Find where the given text appears and provide that cell's center as (x, y) coordinate. 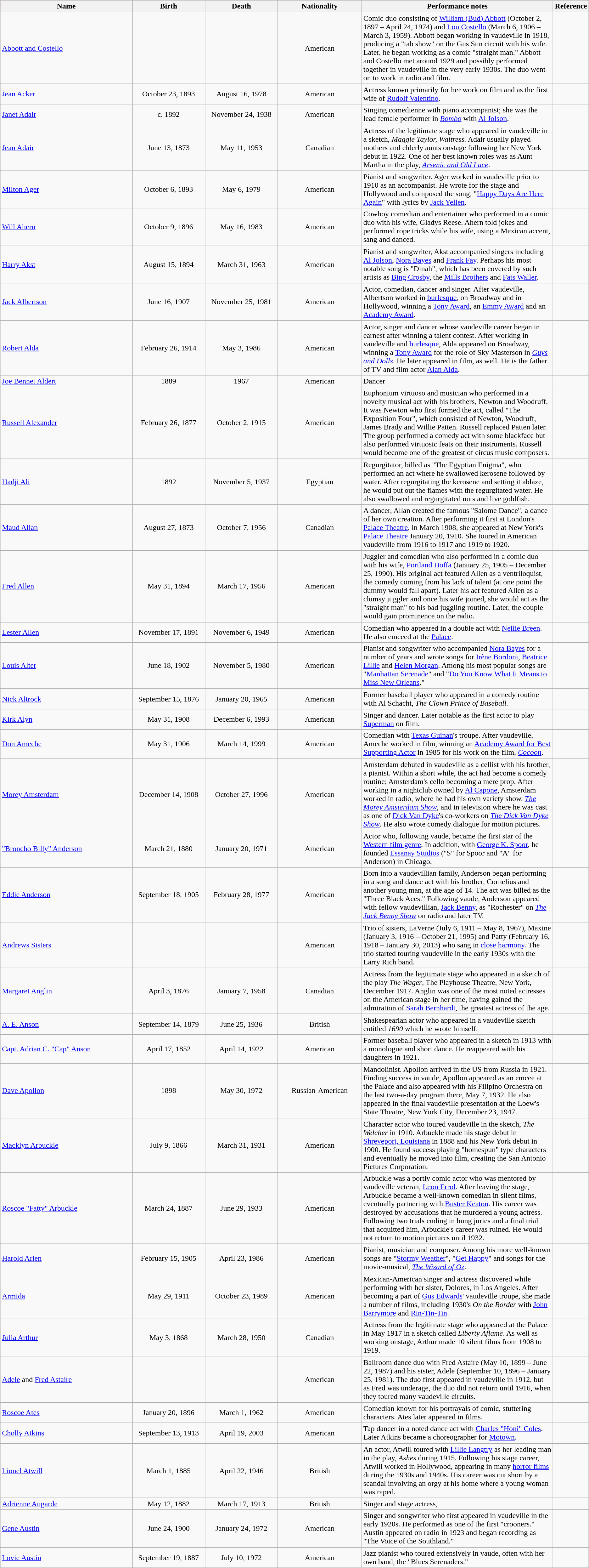
1898 (169, 1091)
Nationality (320, 6)
Lester Allen (66, 632)
October 7, 1956 (241, 528)
May 3, 1986 (241, 348)
Birth (169, 6)
February 28, 1977 (241, 895)
December 6, 1993 (241, 719)
August 15, 1894 (169, 264)
Egyptian (320, 481)
Harry Akst (66, 264)
August 27, 1873 (169, 528)
Margaret Anglin (66, 991)
January 24, 1972 (241, 1528)
Singer and stage actress, (457, 1504)
September 18, 1905 (169, 895)
June 25, 1936 (241, 1024)
September 13, 1913 (169, 1433)
Reference (571, 6)
November 17, 1891 (169, 632)
January 20, 1896 (169, 1412)
November 24, 1938 (241, 115)
February 26, 1914 (169, 348)
Kirk Alyn (66, 719)
May 12, 1882 (169, 1504)
October 2, 1915 (241, 423)
Comedian known for his portrayals of comic, stuttering characters. Ates later appeared in films. (457, 1412)
Jack Albertson (66, 302)
March 28, 1950 (241, 1338)
July 10, 1972 (241, 1557)
April 23, 1986 (241, 1258)
June 16, 1907 (169, 302)
May 31, 1906 (169, 744)
Nick Altrock (66, 699)
Joe Bennet Aldert (66, 381)
September 14, 1879 (169, 1024)
May 6, 1979 (241, 190)
Maud Allan (66, 528)
Lionel Atwill (66, 1470)
Jean Adair (66, 148)
c. 1892 (169, 115)
Jazz pianist who toured extensively in vaude, often with her own band, the "Blues Serenaders." (457, 1557)
February 26, 1877 (169, 423)
Dave Apollon (66, 1091)
October 23, 1989 (241, 1296)
Death (241, 6)
Name (66, 6)
May 29, 1911 (169, 1296)
January 7, 1958 (241, 991)
Fred Allen (66, 586)
Andrews Sisters (66, 945)
March 31, 1931 (241, 1145)
Cholly Atkins (66, 1433)
March 14, 1999 (241, 744)
Robert Alda (66, 348)
October 9, 1896 (169, 227)
April 19, 2003 (241, 1433)
July 9, 1866 (169, 1145)
March 21, 1880 (169, 849)
Janet Adair (66, 115)
October 23, 1893 (169, 94)
"Broncho Billy" Anderson (66, 849)
Former baseball player who appeared in a sketch in 1913 with a monologue and short dance. He reappeared with his daughters in 1921. (457, 1049)
Gene Austin (66, 1528)
Armida (66, 1296)
Roscoe "Fatty" Arbuckle (66, 1208)
1892 (169, 481)
November 25, 1981 (241, 302)
Julia Arthur (66, 1338)
June 13, 1873 (169, 148)
Adrienne Augarde (66, 1504)
Adele and Fred Astaire (66, 1379)
Russian-American (320, 1091)
Jean Acker (66, 94)
October 27, 1996 (241, 794)
Morey Amsterdam (66, 794)
Abbott and Costello (66, 48)
Capt. Adrian C. "Cap" Anson (66, 1049)
Performance notes (457, 6)
Don Ameche (66, 744)
Macklyn Arbuckle (66, 1145)
1967 (241, 381)
May 31, 1908 (169, 719)
January 20, 1965 (241, 699)
A. E. Anson (66, 1024)
Louis Alter (66, 666)
Comedian who appeared in a double act with Nellie Breen. He also emceed at the Palace. (457, 632)
June 29, 1933 (241, 1208)
Hadji Ali (66, 481)
May 30, 1972 (241, 1091)
April 17, 1852 (169, 1049)
June 18, 1902 (169, 666)
March 24, 1887 (169, 1208)
April 14, 1922 (241, 1049)
Tap dancer in a noted dance act with Charles "Honi" Coles. Later Atkins became a choreographer for Motown. (457, 1433)
November 6, 1949 (241, 632)
January 20, 1971 (241, 849)
April 3, 1876 (169, 991)
Dancer (457, 381)
June 24, 1900 (169, 1528)
Shakespearian actor who appeared in a vaudeville sketch entitled 1690 which he wrote himself. (457, 1024)
August 16, 1978 (241, 94)
Roscoe Ates (66, 1412)
October 6, 1893 (169, 190)
1889 (169, 381)
May 31, 1894 (169, 586)
March 17, 1956 (241, 586)
February 15, 1905 (169, 1258)
Will Ahern (66, 227)
Pianist, musician and composer. Among his more well-known songs are "Stormy Weather", "Get Happy" and songs for the movie-musical, The Wizard of Oz. (457, 1258)
April 22, 1946 (241, 1470)
May 16, 1983 (241, 227)
December 14, 1908 (169, 794)
Former baseball player who appeared in a comedy routine with Al Schacht, The Clown Prince of Baseball. (457, 699)
Milton Ager (66, 190)
September 19, 1887 (169, 1557)
May 3, 1868 (169, 1338)
Singer and dancer. Later notable as the first actor to play Superman on film. (457, 719)
Singing comedienne with piano accompanist; she was the lead female performer in Bombo with Al Jolson. (457, 115)
Lovie Austin (66, 1557)
March 17, 1913 (241, 1504)
November 5, 1937 (241, 481)
September 15, 1876 (169, 699)
Harold Arlen (66, 1258)
November 5, 1980 (241, 666)
Eddie Anderson (66, 895)
March 1, 1962 (241, 1412)
Actress known primarily for her work on film and as the first wife of Rudolf Valentino. (457, 94)
Russell Alexander (66, 423)
May 11, 1953 (241, 148)
March 31, 1963 (241, 264)
March 1, 1885 (169, 1470)
